Locate the cell with the specified text and output its (x, y) center coordinate. 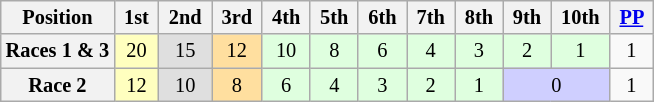
Position (58, 17)
PP (632, 17)
5th (334, 17)
6th (382, 17)
2nd (186, 17)
7th (431, 17)
20 (136, 51)
0 (556, 85)
3rd (237, 17)
Races 1 & 3 (58, 51)
4th (286, 17)
8th (479, 17)
Race 2 (58, 85)
1st (136, 17)
9th (527, 17)
15 (186, 51)
10th (580, 17)
